From the cell containing the given text, extract its center point as [X, Y] coordinate. 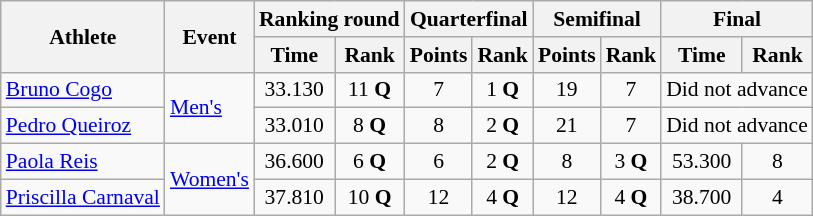
33.130 [294, 90]
33.010 [294, 126]
19 [567, 90]
4 [778, 197]
6 Q [369, 162]
Semifinal [597, 19]
Bruno Cogo [83, 90]
53.300 [702, 162]
21 [567, 126]
Quarterfinal [469, 19]
Event [210, 36]
6 [439, 162]
37.810 [294, 197]
Ranking round [330, 19]
11 Q [369, 90]
Paola Reis [83, 162]
Priscilla Carnaval [83, 197]
36.600 [294, 162]
1 Q [502, 90]
3 Q [632, 162]
Final [737, 19]
38.700 [702, 197]
10 Q [369, 197]
Men's [210, 108]
Athlete [83, 36]
Pedro Queiroz [83, 126]
8 Q [369, 126]
Women's [210, 180]
